Return (X, Y) of the center of cell containing provided text 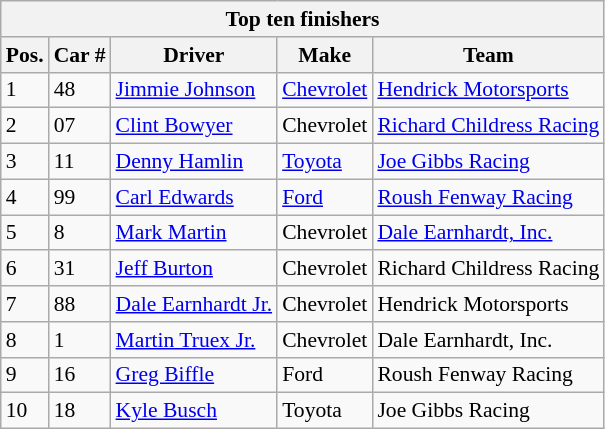
Mark Martin (194, 233)
Clint Bowyer (194, 126)
3 (25, 162)
4 (25, 197)
11 (80, 162)
Dale Earnhardt Jr. (194, 304)
Top ten finishers (303, 19)
Driver (194, 55)
Jeff Burton (194, 269)
Kyle Busch (194, 411)
Greg Biffle (194, 375)
99 (80, 197)
Martin Truex Jr. (194, 340)
Make (324, 55)
31 (80, 269)
6 (25, 269)
48 (80, 90)
18 (80, 411)
Carl Edwards (194, 197)
Car # (80, 55)
9 (25, 375)
5 (25, 233)
16 (80, 375)
2 (25, 126)
10 (25, 411)
Jimmie Johnson (194, 90)
Denny Hamlin (194, 162)
7 (25, 304)
Team (488, 55)
Pos. (25, 55)
88 (80, 304)
07 (80, 126)
